Return the [x, y] coordinate for the center point of the cell that contains the specified text.  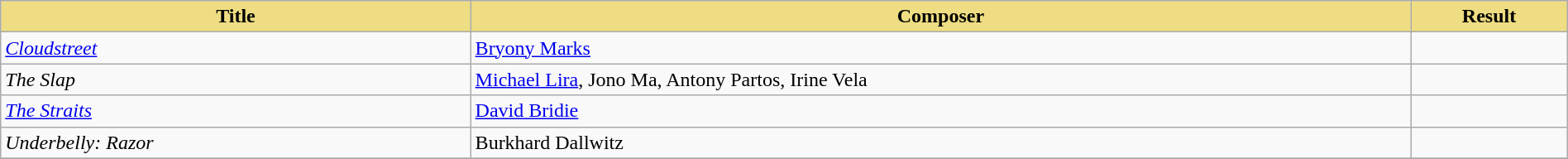
Cloudstreet [236, 48]
The Slap [236, 79]
Title [236, 17]
The Straits [236, 111]
Composer [941, 17]
Burkhard Dallwitz [941, 142]
Michael Lira, Jono Ma, Antony Partos, Irine Vela [941, 79]
Bryony Marks [941, 48]
Underbelly: Razor [236, 142]
Result [1489, 17]
David Bridie [941, 111]
